Capture the cell that displays the provided text and extract its (x, y) central coordinate. 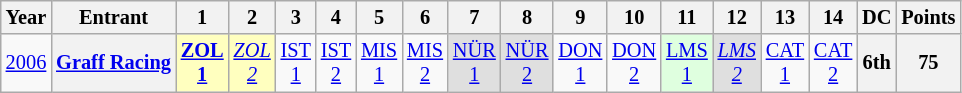
NÜR1 (474, 63)
2006 (26, 63)
DON1 (580, 63)
Graff Racing (114, 63)
2 (252, 17)
IST1 (296, 63)
Points (928, 17)
75 (928, 63)
7 (474, 17)
Entrant (114, 17)
MIS1 (379, 63)
CAT2 (833, 63)
Year (26, 17)
ZOL1 (202, 63)
9 (580, 17)
CAT1 (785, 63)
1 (202, 17)
DC (876, 17)
LMS2 (737, 63)
12 (737, 17)
6th (876, 63)
5 (379, 17)
6 (425, 17)
11 (687, 17)
14 (833, 17)
13 (785, 17)
8 (528, 17)
3 (296, 17)
4 (336, 17)
MIS2 (425, 63)
LMS1 (687, 63)
DON2 (634, 63)
NÜR2 (528, 63)
10 (634, 17)
IST2 (336, 63)
ZOL2 (252, 63)
